Identify which cell holds the provided text, then report its (X, Y) central coordinate. 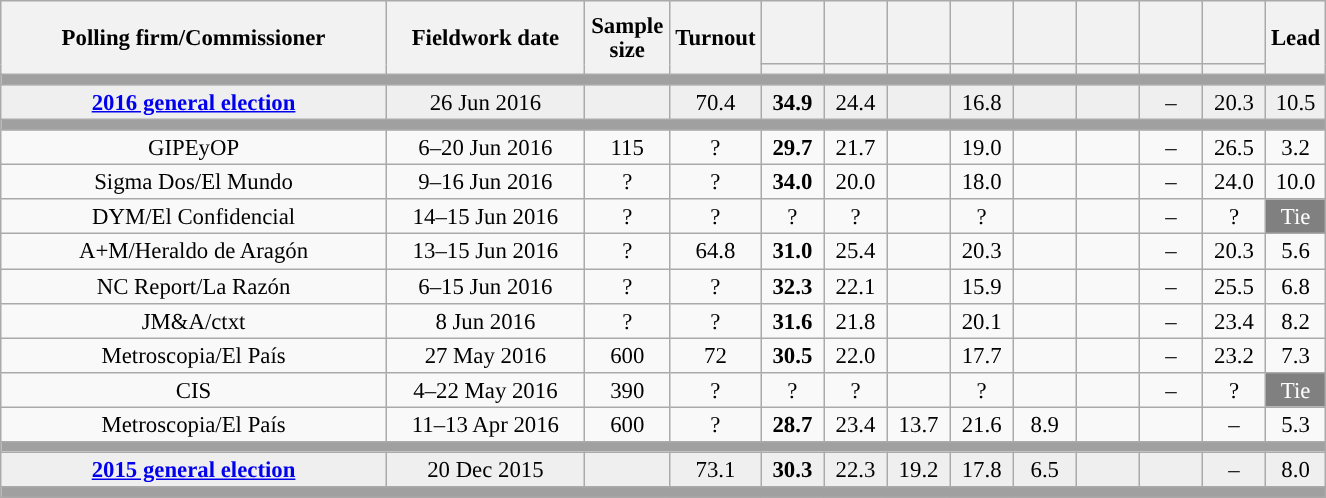
11–13 Apr 2016 (485, 424)
DYM/El Confidencial (194, 218)
26 Jun 2016 (485, 102)
72 (716, 356)
115 (627, 148)
CIS (194, 390)
19.2 (918, 470)
NC Report/La Razón (194, 286)
17.8 (982, 470)
Lead (1296, 38)
Fieldwork date (485, 38)
JM&A/ctxt (194, 320)
20 Dec 2015 (485, 470)
15.9 (982, 286)
31.6 (792, 320)
28.7 (792, 424)
31.0 (792, 252)
6–20 Jun 2016 (485, 148)
34.0 (792, 182)
Polling firm/Commissioner (194, 38)
29.7 (792, 148)
30.5 (792, 356)
8.9 (1044, 424)
5.6 (1296, 252)
27 May 2016 (485, 356)
24.0 (1234, 182)
8 Jun 2016 (485, 320)
2016 general election (194, 102)
Turnout (716, 38)
9–16 Jun 2016 (485, 182)
32.3 (792, 286)
25.4 (856, 252)
8.2 (1296, 320)
GIPEyOP (194, 148)
20.1 (982, 320)
3.2 (1296, 148)
19.0 (982, 148)
30.3 (792, 470)
2015 general election (194, 470)
6.5 (1044, 470)
10.5 (1296, 102)
8.0 (1296, 470)
390 (627, 390)
13–15 Jun 2016 (485, 252)
26.5 (1234, 148)
7.3 (1296, 356)
73.1 (716, 470)
22.3 (856, 470)
6.8 (1296, 286)
21.7 (856, 148)
13.7 (918, 424)
16.8 (982, 102)
70.4 (716, 102)
25.5 (1234, 286)
10.0 (1296, 182)
64.8 (716, 252)
6–15 Jun 2016 (485, 286)
21.6 (982, 424)
Sigma Dos/El Mundo (194, 182)
A+M/Heraldo de Aragón (194, 252)
5.3 (1296, 424)
23.2 (1234, 356)
34.9 (792, 102)
20.0 (856, 182)
Sample size (627, 38)
4–22 May 2016 (485, 390)
21.8 (856, 320)
24.4 (856, 102)
22.0 (856, 356)
22.1 (856, 286)
14–15 Jun 2016 (485, 218)
17.7 (982, 356)
18.0 (982, 182)
